Identify which cell holds the provided text, then report its (x, y) central coordinate. 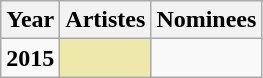
Nominees (206, 20)
Year (30, 20)
Artistes (106, 20)
2015 (30, 58)
